Scan for the cell matching the given text and deliver its (X, Y) coordinate at center. 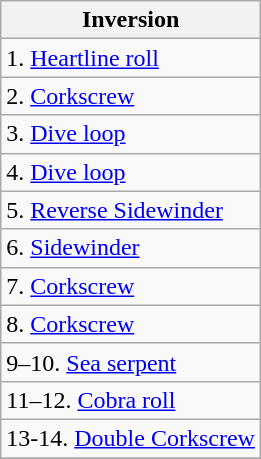
11–12. Cobra roll (131, 400)
7. Corkscrew (131, 286)
9–10. Sea serpent (131, 362)
1. Heartline roll (131, 58)
5. Reverse Sidewinder (131, 210)
2. Corkscrew (131, 96)
6. Sidewinder (131, 248)
4. Dive loop (131, 172)
8. Corkscrew (131, 324)
3. Dive loop (131, 134)
Inversion (131, 20)
13-14. Double Corkscrew (131, 438)
